Locate the cell with the specified text and output its [x, y] center coordinate. 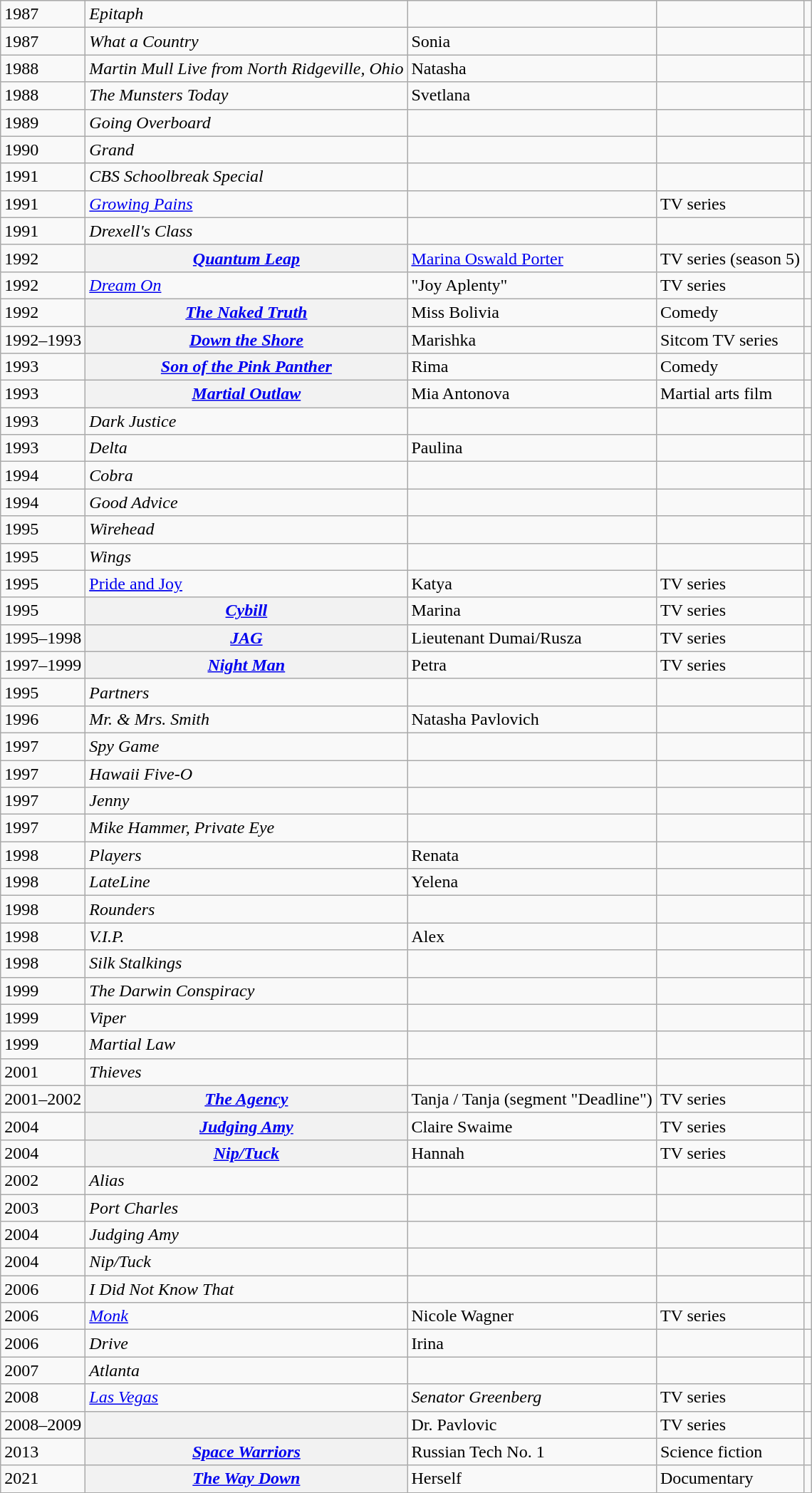
Dark Justice [246, 421]
Paulina [531, 448]
Drive [246, 1343]
Night Man [246, 665]
Russian Tech No. 1 [531, 1452]
Las Vegas [246, 1398]
Space Warriors [246, 1452]
1992–1993 [43, 340]
Mike Hammer, Private Eye [246, 828]
Marina [531, 611]
Down the Shore [246, 340]
1996 [43, 719]
Herself [531, 1479]
2003 [43, 1208]
Mr. & Mrs. Smith [246, 719]
Hannah [531, 1153]
What a Country [246, 41]
Atlanta [246, 1370]
2021 [43, 1479]
LateLine [246, 882]
Documentary [729, 1479]
Cobra [246, 475]
Martial arts film [729, 394]
Son of the Pink Panther [246, 367]
TV series (season 5) [729, 258]
Nicole Wagner [531, 1316]
Marishka [531, 340]
Drexell's Class [246, 231]
1990 [43, 150]
Rounders [246, 909]
Growing Pains [246, 204]
Partners [246, 692]
Thieves [246, 1072]
Dream On [246, 285]
Martial Outlaw [246, 394]
Grand [246, 150]
Alias [246, 1180]
Science fiction [729, 1452]
1989 [43, 123]
The Way Down [246, 1479]
Marina Oswald Porter [531, 258]
2008 [43, 1398]
2001–2002 [43, 1099]
Yelena [531, 882]
2008–2009 [43, 1425]
Epitaph [246, 14]
Аlex [531, 936]
Sonia [531, 41]
Miss Bolivia [531, 312]
"Joy Aplenty" [531, 285]
Irina [531, 1343]
Silk Stalkings [246, 964]
Martin Mull Live from North Ridgeville, Ohio [246, 68]
CBS Schoolbreak Special [246, 177]
Martial Law [246, 1045]
Senator Greenberg [531, 1398]
Players [246, 855]
Going Overboard [246, 123]
V.I.P. [246, 936]
Wings [246, 557]
2001 [43, 1072]
Tanja / Tanja (segment "Deadline") [531, 1099]
Sitcom TV series [729, 340]
Pride and Joy [246, 584]
Claire Swaime [531, 1126]
Spy Game [246, 746]
2007 [43, 1370]
Natasha [531, 68]
Monk [246, 1316]
I Did Not Know That [246, 1289]
1995–1998 [43, 638]
Cybill [246, 611]
Dr. Pavlovic [531, 1425]
Viper [246, 1018]
Mia Antonova [531, 394]
Good Advice [246, 502]
Port Charles [246, 1208]
JAG [246, 638]
Delta [246, 448]
The Agency [246, 1099]
Wirehead [246, 529]
The Munsters Today [246, 95]
Jenny [246, 801]
Quantum Leap [246, 258]
The Darwin Conspiracy [246, 991]
Svetlana [531, 95]
Hawaii Five-O [246, 773]
1997–1999 [43, 665]
The Naked Truth [246, 312]
Renata [531, 855]
Katya [531, 584]
2013 [43, 1452]
Natasha Pavlovich [531, 719]
2002 [43, 1180]
Rima [531, 367]
Lieutenant Dumai/Rusza [531, 638]
Petra [531, 665]
